From the cell containing the given text, extract its center point as (X, Y) coordinate. 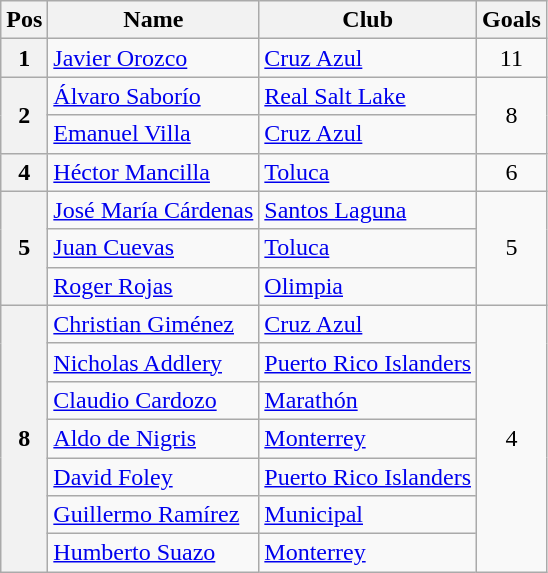
Club (368, 20)
Aldo de Nigris (154, 438)
Humberto Suazo (154, 553)
Claudio Cardozo (154, 400)
Municipal (368, 515)
2 (24, 115)
Nicholas Addlery (154, 362)
Santos Laguna (368, 210)
Héctor Mancilla (154, 172)
Emanuel Villa (154, 134)
6 (512, 172)
David Foley (154, 477)
Olimpia (368, 286)
Guillermo Ramírez (154, 515)
Goals (512, 20)
Juan Cuevas (154, 248)
Marathón (368, 400)
Name (154, 20)
José María Cárdenas (154, 210)
11 (512, 58)
Real Salt Lake (368, 96)
Christian Giménez (154, 324)
Javier Orozco (154, 58)
Roger Rojas (154, 286)
Pos (24, 20)
1 (24, 58)
Álvaro Saborío (154, 96)
